Scan for the cell matching the given text and deliver its (X, Y) coordinate at center. 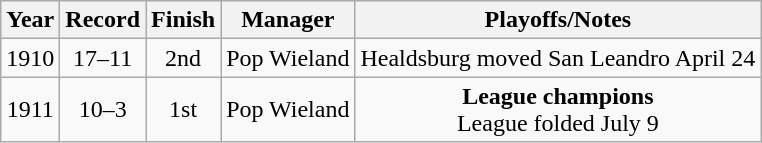
10–3 (103, 110)
Manager (288, 20)
Record (103, 20)
Year (30, 20)
Healdsburg moved San Leandro April 24 (558, 58)
2nd (184, 58)
17–11 (103, 58)
1910 (30, 58)
1911 (30, 110)
Playoffs/Notes (558, 20)
Finish (184, 20)
League championsLeague folded July 9 (558, 110)
1st (184, 110)
